Capture the cell that displays the provided text and extract its (x, y) central coordinate. 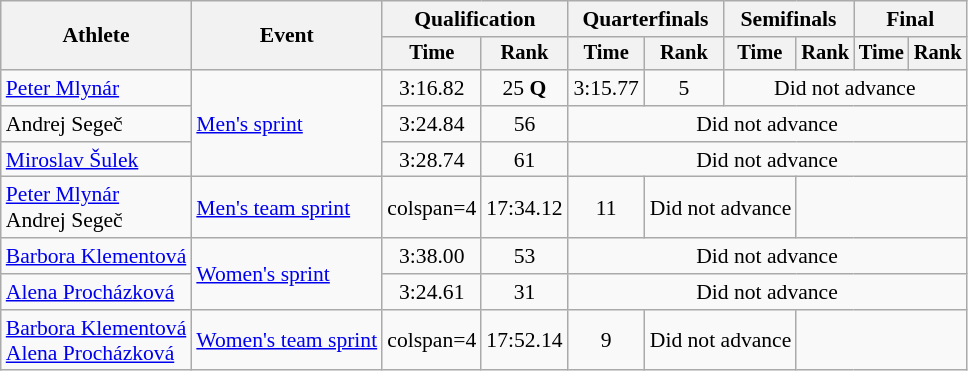
3:15.77 (606, 88)
Event (286, 36)
Qualification (474, 19)
11 (606, 208)
Alena Procházková (96, 292)
17:34.12 (524, 208)
31 (524, 292)
Semifinals (788, 19)
Women's sprint (286, 274)
3:24.84 (432, 124)
Final (910, 19)
Women's team sprint (286, 340)
Athlete (96, 36)
Quarterfinals (646, 19)
Men's sprint (286, 124)
Peter MlynárAndrej Segeč (96, 208)
Peter Mlynár (96, 88)
Andrej Segeč (96, 124)
25 Q (524, 88)
61 (524, 160)
5 (684, 88)
3:38.00 (432, 256)
17:52.14 (524, 340)
Barbora Klementová (96, 256)
9 (606, 340)
Miroslav Šulek (96, 160)
3:24.61 (432, 292)
56 (524, 124)
3:16.82 (432, 88)
3:28.74 (432, 160)
53 (524, 256)
Men's team sprint (286, 208)
Barbora KlementováAlena Procházková (96, 340)
